Extract the (x, y) coordinate from the center of the cell holding the provided text.  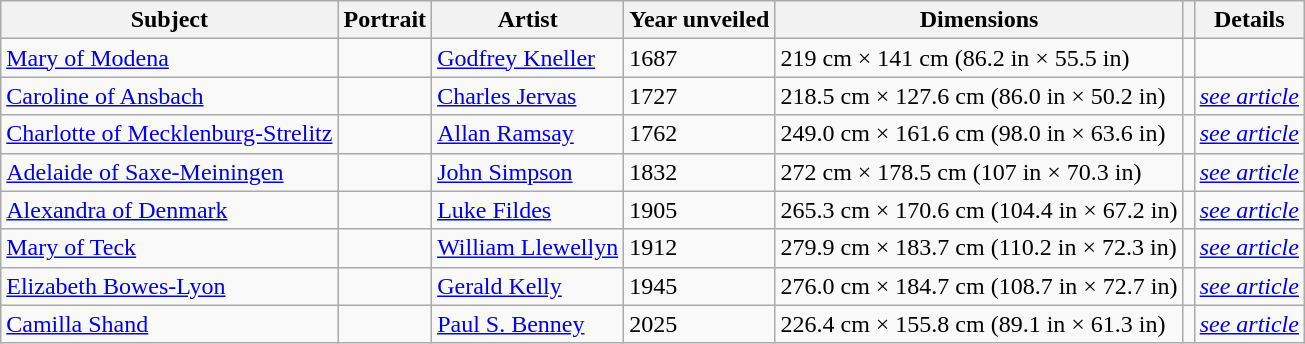
Allan Ramsay (528, 134)
265.3 cm × 170.6 cm (104.4 in × 67.2 in) (979, 210)
William Llewellyn (528, 248)
Elizabeth Bowes-Lyon (170, 286)
276.0 cm × 184.7 cm (108.7 in × 72.7 in) (979, 286)
Adelaide of Saxe-Meiningen (170, 172)
249.0 cm × 161.6 cm (98.0 in × 63.6 in) (979, 134)
Charles Jervas (528, 96)
Subject (170, 20)
Godfrey Kneller (528, 58)
1727 (700, 96)
219 cm × 141 cm (86.2 in × 55.5 in) (979, 58)
Luke Fildes (528, 210)
Caroline of Ansbach (170, 96)
1832 (700, 172)
Artist (528, 20)
Mary of Modena (170, 58)
1762 (700, 134)
1945 (700, 286)
279.9 cm × 183.7 cm (110.2 in × 72.3 in) (979, 248)
Paul S. Benney (528, 324)
Charlotte of Mecklenburg-Strelitz (170, 134)
272 cm × 178.5 cm (107 in × 70.3 in) (979, 172)
Mary of Teck (170, 248)
Camilla Shand (170, 324)
226.4 cm × 155.8 cm (89.1 in × 61.3 in) (979, 324)
1905 (700, 210)
Dimensions (979, 20)
1687 (700, 58)
2025 (700, 324)
Portrait (385, 20)
Year unveiled (700, 20)
1912 (700, 248)
Details (1249, 20)
Alexandra of Denmark (170, 210)
Gerald Kelly (528, 286)
John Simpson (528, 172)
218.5 cm × 127.6 cm (86.0 in × 50.2 in) (979, 96)
